Locate the cell with the specified text and output its [X, Y] center coordinate. 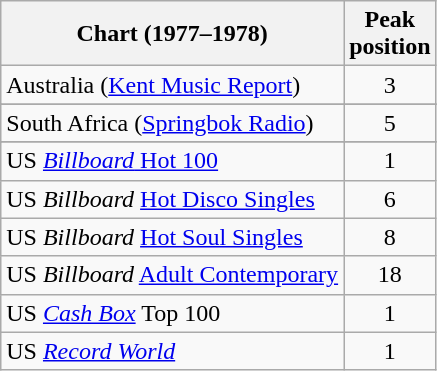
8 [390, 237]
Chart (1977–1978) [172, 34]
US Billboard Adult Contemporary [172, 275]
US Billboard Hot Disco Singles [172, 199]
Australia (Kent Music Report) [172, 85]
US Billboard Hot Soul Singles [172, 237]
US Billboard Hot 100 [172, 161]
US Cash Box Top 100 [172, 313]
Peakposition [390, 34]
3 [390, 85]
US Record World [172, 351]
5 [390, 123]
6 [390, 199]
South Africa (Springbok Radio) [172, 123]
18 [390, 275]
